Output the [X, Y] coordinate of the center of the cell containing the given text.  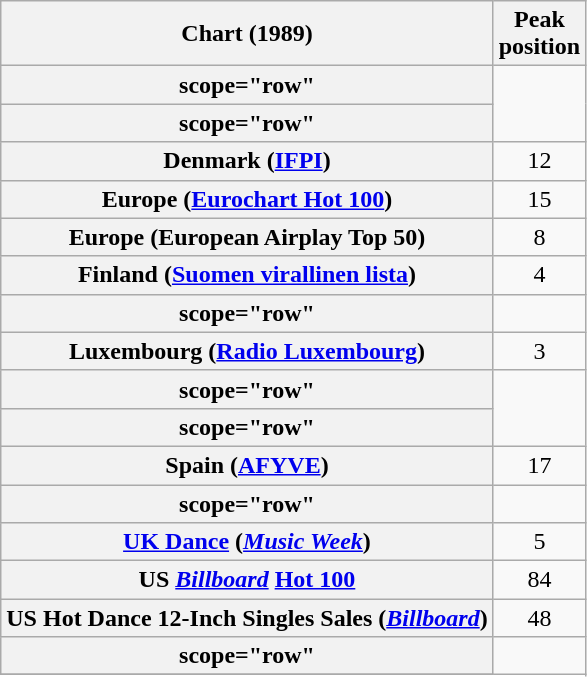
12 [539, 161]
Peakposition [539, 34]
15 [539, 199]
US Billboard Hot 100 [247, 580]
8 [539, 237]
84 [539, 580]
Chart (1989) [247, 34]
Finland (Suomen virallinen lista) [247, 275]
Europe (Eurochart Hot 100) [247, 199]
5 [539, 542]
3 [539, 351]
UK Dance (Music Week) [247, 542]
4 [539, 275]
Denmark (IFPI) [247, 161]
US Hot Dance 12-Inch Singles Sales (Billboard) [247, 618]
48 [539, 618]
17 [539, 465]
Spain (AFYVE) [247, 465]
Luxembourg (Radio Luxembourg) [247, 351]
Europe (European Airplay Top 50) [247, 237]
